Determine the [x, y] coordinate at the center of the cell enclosing the given text.  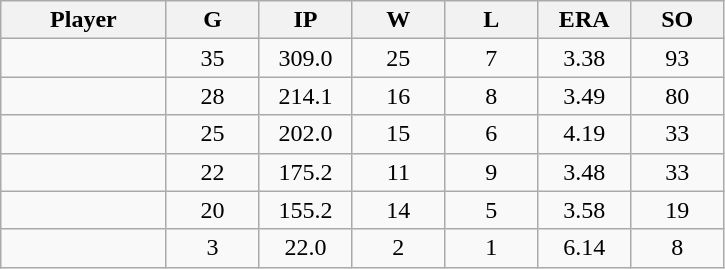
14 [398, 210]
L [492, 20]
309.0 [306, 58]
6.14 [584, 248]
Player [84, 20]
3.38 [584, 58]
3 [212, 248]
22 [212, 172]
155.2 [306, 210]
19 [678, 210]
16 [398, 96]
7 [492, 58]
214.1 [306, 96]
W [398, 20]
80 [678, 96]
93 [678, 58]
11 [398, 172]
IP [306, 20]
4.19 [584, 134]
1 [492, 248]
20 [212, 210]
3.49 [584, 96]
22.0 [306, 248]
3.58 [584, 210]
2 [398, 248]
3.48 [584, 172]
15 [398, 134]
5 [492, 210]
SO [678, 20]
ERA [584, 20]
9 [492, 172]
28 [212, 96]
175.2 [306, 172]
35 [212, 58]
G [212, 20]
202.0 [306, 134]
6 [492, 134]
